Search for the cell housing the specified text and yield its (x, y) center coordinate. 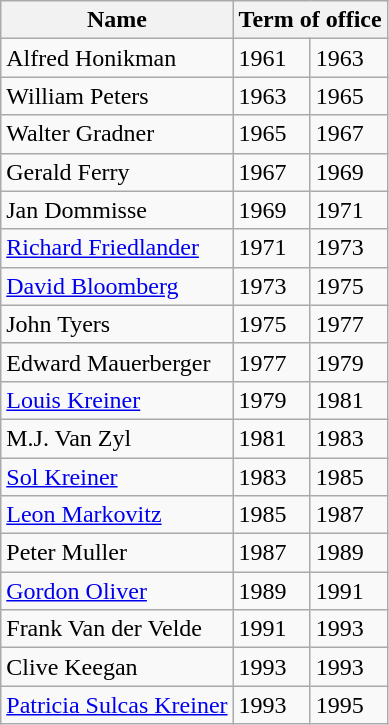
Gordon Oliver (117, 591)
1995 (348, 705)
Sol Kreiner (117, 477)
David Bloomberg (117, 286)
Peter Muller (117, 553)
John Tyers (117, 324)
Clive Keegan (117, 667)
M.J. Van Zyl (117, 438)
Jan Dommisse (117, 210)
Walter Gradner (117, 134)
Gerald Ferry (117, 172)
Patricia Sulcas Kreiner (117, 705)
Frank Van der Velde (117, 629)
Leon Markovitz (117, 515)
Name (117, 20)
William Peters (117, 96)
1961 (272, 58)
Louis Kreiner (117, 400)
Term of office (310, 20)
Alfred Honikman (117, 58)
Edward Mauerberger (117, 362)
Richard Friedlander (117, 248)
